For the text-containing cell, return its midpoint in (x, y) coordinate format. 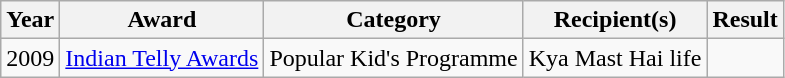
Result (745, 20)
Year (30, 20)
Award (162, 20)
2009 (30, 58)
Category (394, 20)
Recipient(s) (615, 20)
Kya Mast Hai life (615, 58)
Popular Kid's Programme (394, 58)
Indian Telly Awards (162, 58)
